Identify which cell holds the provided text, then report its [X, Y] central coordinate. 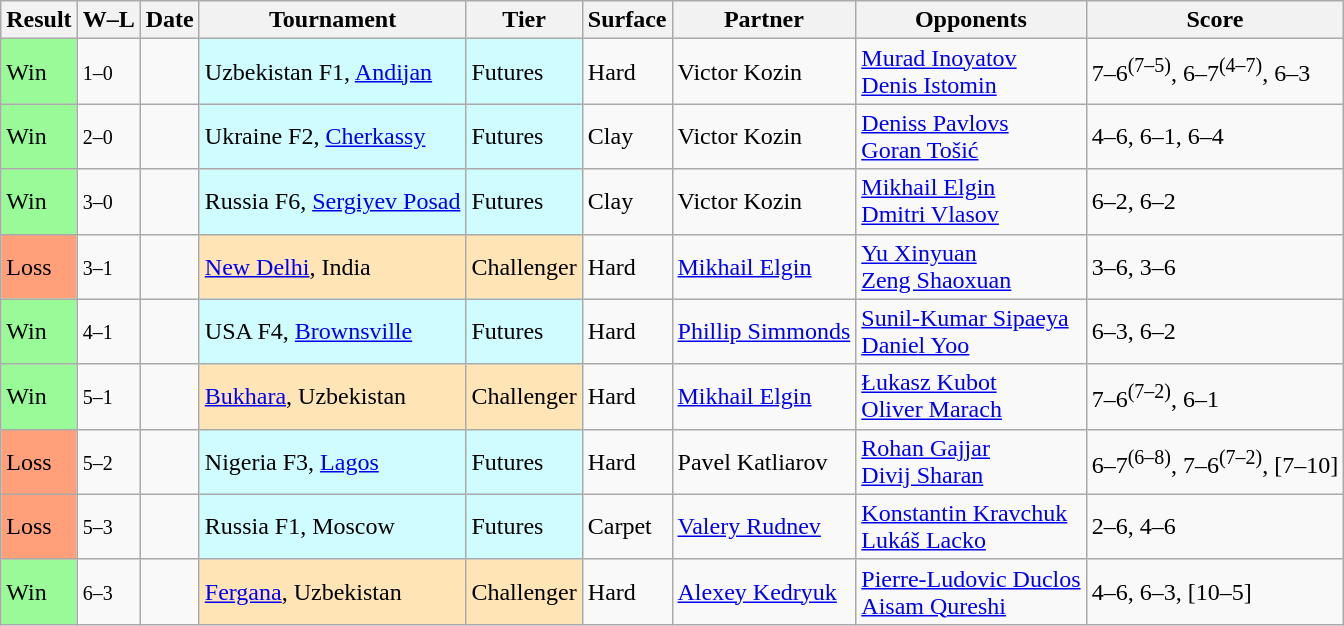
Bukhara, Uzbekistan [332, 396]
Murad Inoyatov Denis Istomin [971, 72]
W–L [108, 20]
Tournament [332, 20]
1–0 [108, 72]
Partner [764, 20]
4–6, 6–3, [10–5] [1215, 592]
3–1 [108, 266]
2–6, 4–6 [1215, 526]
Surface [627, 20]
4–1 [108, 332]
Pavel Katliarov [764, 462]
2–0 [108, 136]
Tier [524, 20]
3–0 [108, 202]
Yu Xinyuan Zeng Shaoxuan [971, 266]
Russia F1, Moscow [332, 526]
6–3 [108, 592]
Valery Rudnev [764, 526]
Nigeria F3, Lagos [332, 462]
5–3 [108, 526]
Score [1215, 20]
Pierre-Ludovic Duclos Aisam Qureshi [971, 592]
6–7(6–8), 7–6(7–2), [7–10] [1215, 462]
5–2 [108, 462]
Date [170, 20]
Alexey Kedryuk [764, 592]
Konstantin Kravchuk Lukáš Lacko [971, 526]
Łukasz Kubot Oliver Marach [971, 396]
Result [39, 20]
New Delhi, India [332, 266]
Russia F6, Sergiyev Posad [332, 202]
Carpet [627, 526]
Ukraine F2, Cherkassy [332, 136]
Fergana, Uzbekistan [332, 592]
Mikhail Elgin Dmitri Vlasov [971, 202]
5–1 [108, 396]
Deniss Pavlovs Goran Tošić [971, 136]
7–6(7–2), 6–1 [1215, 396]
Opponents [971, 20]
Rohan Gajjar Divij Sharan [971, 462]
6–3, 6–2 [1215, 332]
4–6, 6–1, 6–4 [1215, 136]
6–2, 6–2 [1215, 202]
3–6, 3–6 [1215, 266]
USA F4, Brownsville [332, 332]
Phillip Simmonds [764, 332]
Uzbekistan F1, Andijan [332, 72]
7–6(7–5), 6–7(4–7), 6–3 [1215, 72]
Sunil-Kumar Sipaeya Daniel Yoo [971, 332]
